Return the [X, Y] coordinate for the center point of the cell that contains the specified text.  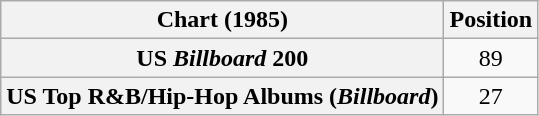
Chart (1985) [222, 20]
US Billboard 200 [222, 58]
Position [491, 20]
27 [491, 96]
89 [491, 58]
US Top R&B/Hip-Hop Albums (Billboard) [222, 96]
